Provide the [X, Y] coordinate of the cell's center where the given text is located.  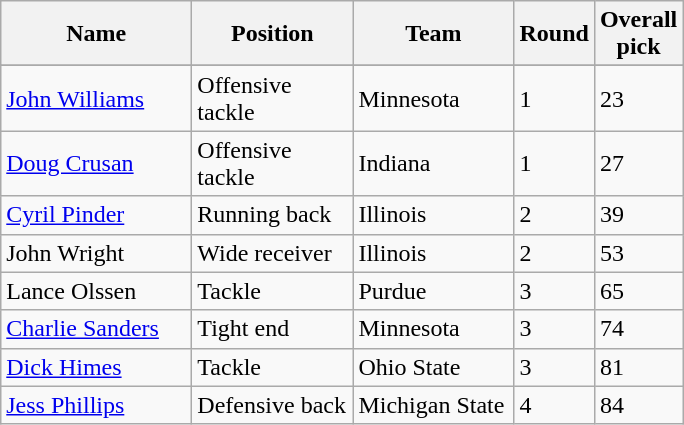
27 [638, 164]
23 [638, 98]
Wide receiver [272, 253]
65 [638, 291]
Defensive back [272, 405]
Indiana [434, 164]
John Wright [96, 253]
Ohio State [434, 367]
4 [554, 405]
Jess Phillips [96, 405]
Team [434, 34]
84 [638, 405]
John Williams [96, 98]
39 [638, 215]
74 [638, 329]
Overall pick [638, 34]
Purdue [434, 291]
53 [638, 253]
81 [638, 367]
Running back [272, 215]
Charlie Sanders [96, 329]
Dick Himes [96, 367]
Position [272, 34]
Round [554, 34]
Doug Crusan [96, 164]
Lance Olssen [96, 291]
Name [96, 34]
Cyril Pinder [96, 215]
Tight end [272, 329]
Michigan State [434, 405]
